Search for the cell housing the specified text and yield its [x, y] center coordinate. 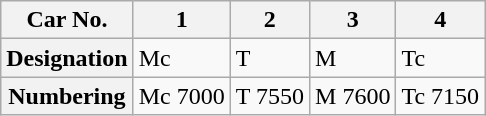
Tc 7150 [440, 96]
Car No. [67, 20]
3 [353, 20]
1 [182, 20]
Numbering [67, 96]
4 [440, 20]
2 [270, 20]
M [353, 58]
Mc 7000 [182, 96]
Mc [182, 58]
T [270, 58]
M 7600 [353, 96]
Tc [440, 58]
Designation [67, 58]
T 7550 [270, 96]
